Locate the cell with the specified text and output its [x, y] center coordinate. 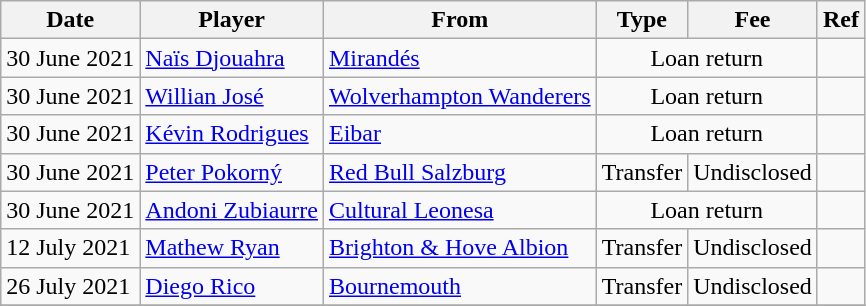
Mirandés [460, 58]
Diego Rico [232, 286]
Mathew Ryan [232, 248]
Type [642, 20]
26 July 2021 [70, 286]
Wolverhampton Wanderers [460, 96]
12 July 2021 [70, 248]
Bournemouth [460, 286]
Player [232, 20]
Date [70, 20]
From [460, 20]
Red Bull Salzburg [460, 172]
Brighton & Hove Albion [460, 248]
Naïs Djouahra [232, 58]
Willian José [232, 96]
Andoni Zubiaurre [232, 210]
Fee [753, 20]
Peter Pokorný [232, 172]
Eibar [460, 134]
Ref [840, 20]
Cultural Leonesa [460, 210]
Kévin Rodrigues [232, 134]
